Find where the given text appears and provide that cell's center as [x, y] coordinate. 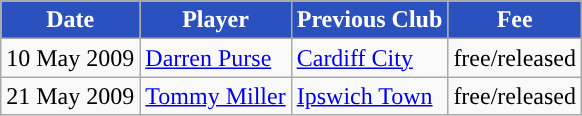
Tommy Miller [216, 96]
Player [216, 20]
10 May 2009 [70, 58]
Cardiff City [370, 58]
21 May 2009 [70, 96]
Ipswich Town [370, 96]
Fee [515, 20]
Darren Purse [216, 58]
Date [70, 20]
Previous Club [370, 20]
